Return (X, Y) of the center of cell containing provided text 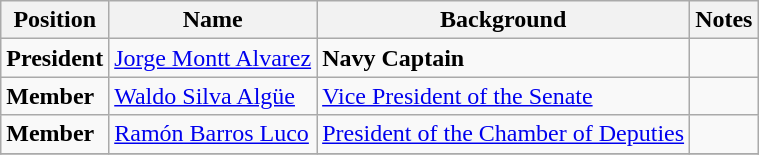
Jorge Montt Alvarez (213, 58)
Waldo Silva Algüe (213, 96)
Ramón Barros Luco (213, 134)
President (55, 58)
Position (55, 20)
Navy Captain (504, 58)
Background (504, 20)
Name (213, 20)
Vice President of the Senate (504, 96)
Notes (724, 20)
President of the Chamber of Deputies (504, 134)
